Locate the cell with the specified text and output its (X, Y) center coordinate. 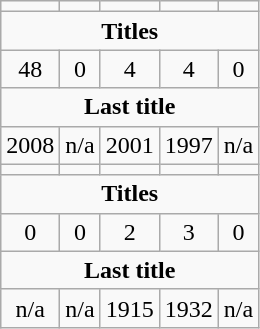
1932 (188, 308)
1915 (130, 308)
1997 (188, 145)
3 (188, 232)
2001 (130, 145)
2 (130, 232)
2008 (30, 145)
48 (30, 69)
